Locate the cell with the specified text and output its [x, y] center coordinate. 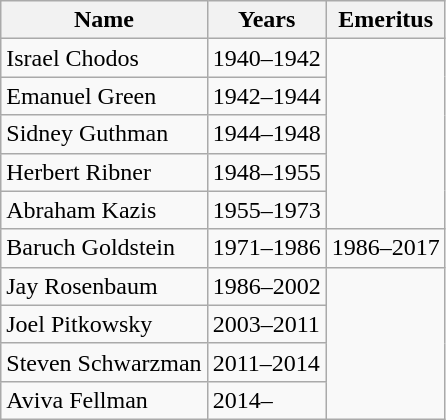
Israel Chodos [104, 58]
1986–2002 [266, 286]
2011–2014 [266, 362]
Years [266, 20]
1986–2017 [386, 248]
Jay Rosenbaum [104, 286]
Joel Pitkowsky [104, 324]
1944–1948 [266, 134]
1971–1986 [266, 248]
1955–1973 [266, 210]
Baruch Goldstein [104, 248]
Name [104, 20]
Sidney Guthman [104, 134]
Herbert Ribner [104, 172]
1948–1955 [266, 172]
1942–1944 [266, 96]
Emanuel Green [104, 96]
Emeritus [386, 20]
Steven Schwarzman [104, 362]
Abraham Kazis [104, 210]
2014– [266, 400]
1940–1942 [266, 58]
2003–2011 [266, 324]
Aviva Fellman [104, 400]
